Return the [x, y] coordinate for the center point of the cell that contains the specified text.  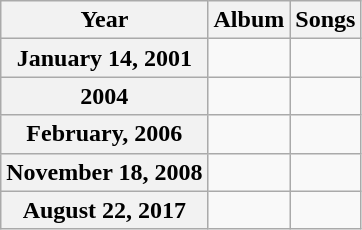
January 14, 2001 [104, 58]
Songs [326, 20]
November 18, 2008 [104, 172]
Album [249, 20]
February, 2006 [104, 134]
2004 [104, 96]
Year [104, 20]
August 22, 2017 [104, 210]
